Provide the (x, y) coordinate of the cell's center where the given text is located.  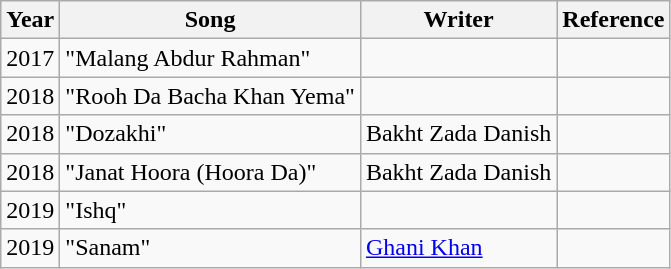
2017 (30, 58)
"Malang Abdur Rahman" (210, 58)
"Sanam" (210, 248)
"Janat Hoora (Hoora Da)" (210, 172)
Year (30, 20)
Reference (614, 20)
Writer (458, 20)
"Rooh Da Bacha Khan Yema" (210, 96)
"Ishq" (210, 210)
Ghani Khan (458, 248)
"Dozakhi" (210, 134)
Song (210, 20)
